Return the (x, y) coordinate for the center point of the cell that contains the specified text.  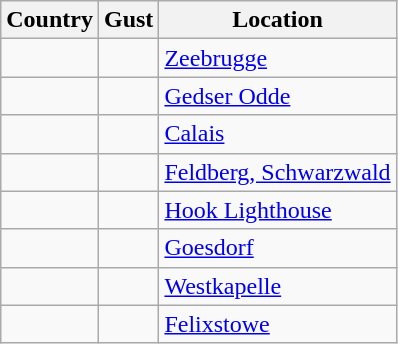
Hook Lighthouse (278, 210)
Zeebrugge (278, 58)
Felixstowe (278, 324)
Gedser Odde (278, 96)
Calais (278, 134)
Country (50, 20)
Goesdorf (278, 248)
Location (278, 20)
Gust (128, 20)
Westkapelle (278, 286)
Feldberg, Schwarzwald (278, 172)
